Capture the cell that displays the provided text and extract its (X, Y) central coordinate. 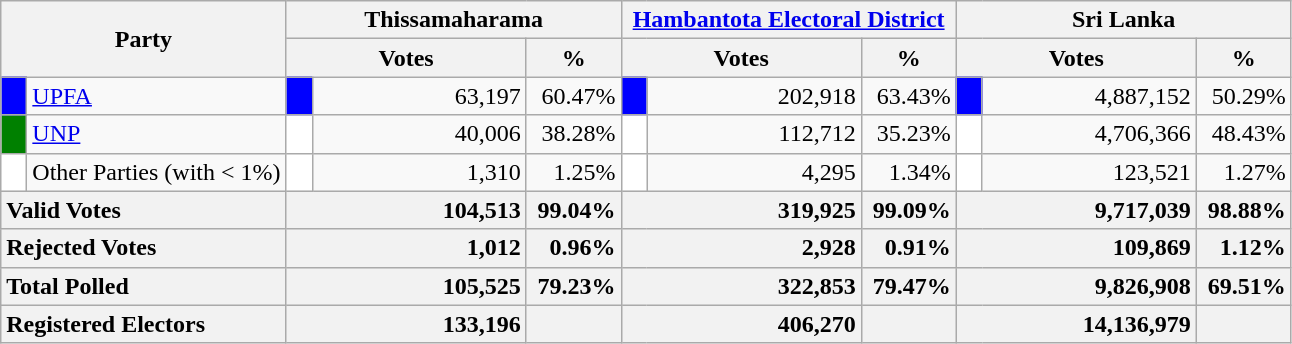
105,525 (406, 286)
1,012 (406, 248)
319,925 (741, 210)
69.51% (1244, 286)
99.09% (908, 210)
4,706,366 (1089, 134)
Rejected Votes (144, 248)
Party (144, 39)
9,717,039 (1076, 210)
104,513 (406, 210)
109,869 (1076, 248)
38.28% (574, 134)
60.47% (574, 96)
1.25% (574, 172)
UNP (156, 134)
Total Polled (144, 286)
79.23% (574, 286)
Other Parties (with < 1%) (156, 172)
202,918 (754, 96)
1.34% (908, 172)
9,826,908 (1076, 286)
1.12% (1244, 248)
63,197 (419, 96)
4,295 (754, 172)
406,270 (741, 324)
79.47% (908, 286)
40,006 (419, 134)
UPFA (156, 96)
Thissamaharama (454, 20)
1.27% (1244, 172)
48.43% (1244, 134)
99.04% (574, 210)
35.23% (908, 134)
Valid Votes (144, 210)
0.91% (908, 248)
322,853 (741, 286)
Sri Lanka (1124, 20)
123,521 (1089, 172)
50.29% (1244, 96)
4,887,152 (1089, 96)
98.88% (1244, 210)
63.43% (908, 96)
Hambantota Electoral District (788, 20)
1,310 (419, 172)
133,196 (406, 324)
14,136,979 (1076, 324)
112,712 (754, 134)
2,928 (741, 248)
Registered Electors (144, 324)
0.96% (574, 248)
